Return [X, Y] of the center of cell containing provided text 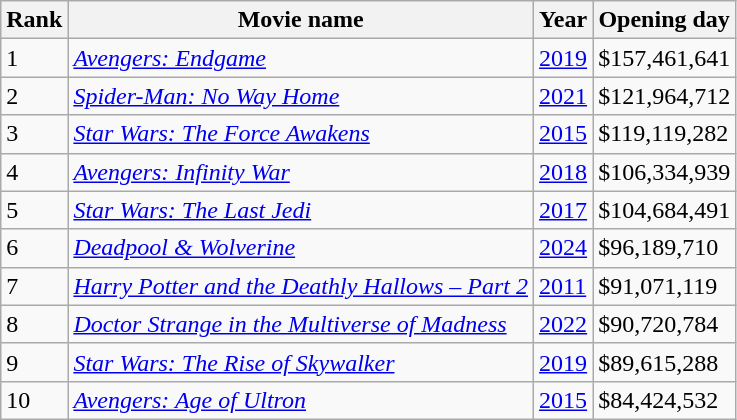
Year [564, 20]
Star Wars: The Last Jedi [301, 210]
$104,684,491 [664, 210]
2022 [564, 324]
$90,720,784 [664, 324]
2021 [564, 96]
8 [34, 324]
Opening day [664, 20]
$157,461,641 [664, 58]
$121,964,712 [664, 96]
2011 [564, 286]
2017 [564, 210]
Rank [34, 20]
$89,615,288 [664, 362]
Avengers: Infinity War [301, 172]
7 [34, 286]
$106,334,939 [664, 172]
Doctor Strange in the Multiverse of Madness [301, 324]
Star Wars: The Force Awakens [301, 134]
6 [34, 248]
Movie name [301, 20]
$96,189,710 [664, 248]
2018 [564, 172]
1 [34, 58]
5 [34, 210]
2024 [564, 248]
4 [34, 172]
10 [34, 400]
$84,424,532 [664, 400]
Star Wars: The Rise of Skywalker [301, 362]
Avengers: Endgame [301, 58]
9 [34, 362]
2 [34, 96]
3 [34, 134]
$91,071,119 [664, 286]
Avengers: Age of Ultron [301, 400]
$119,119,282 [664, 134]
Harry Potter and the Deathly Hallows – Part 2 [301, 286]
Spider-Man: No Way Home [301, 96]
Deadpool & Wolverine [301, 248]
